Identify which cell holds the provided text, then report its [X, Y] central coordinate. 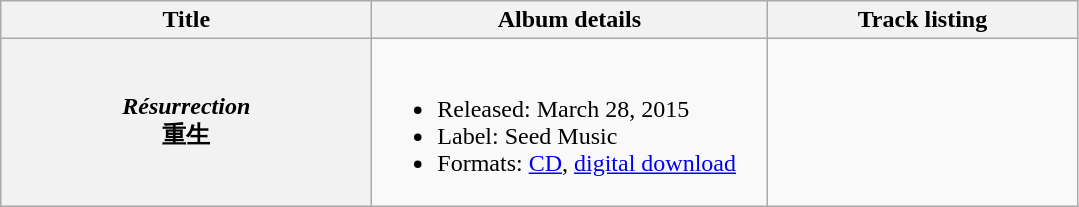
Album details [570, 20]
Title [186, 20]
Released: March 28, 2015Label: Seed MusicFormats: CD, digital download [570, 122]
Track listing [922, 20]
Résurrection重生 [186, 122]
